Capture the cell that displays the provided text and extract its [X, Y] central coordinate. 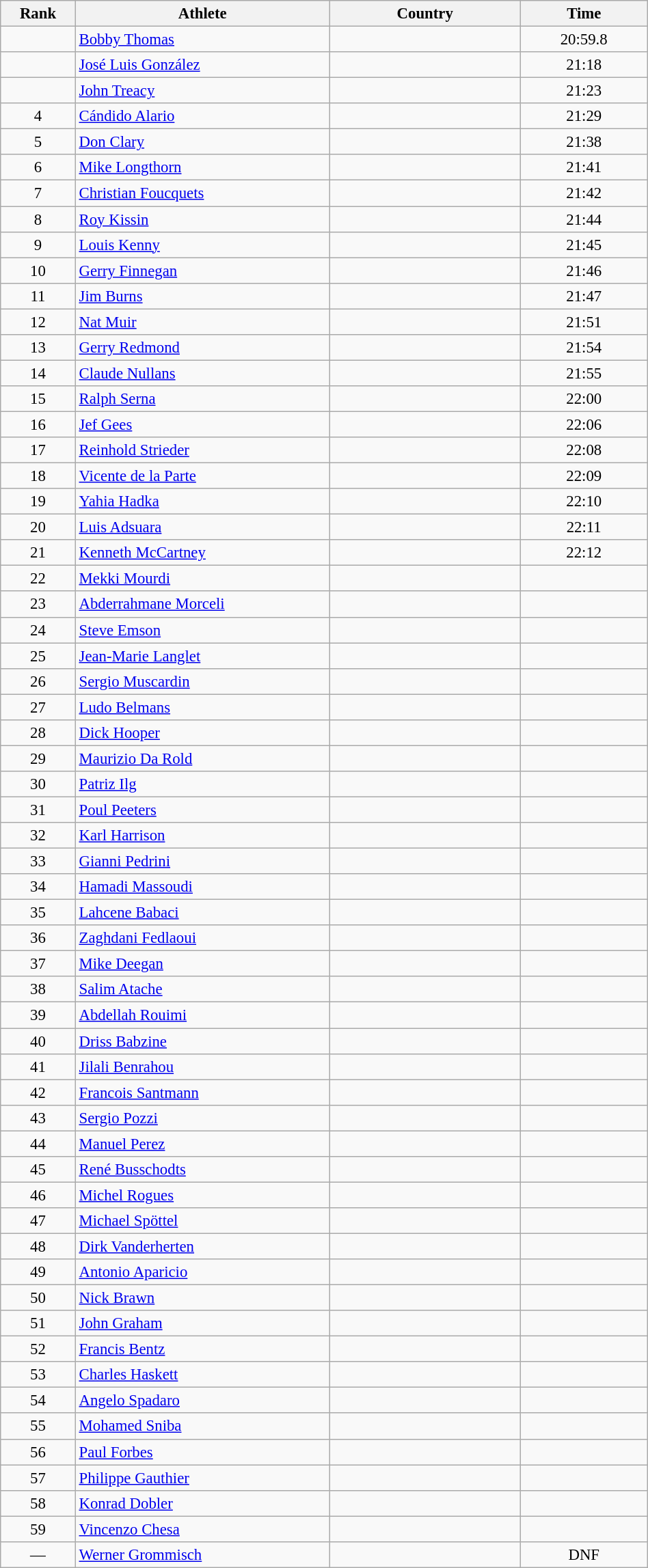
11 [38, 296]
59 [38, 1529]
21:29 [584, 116]
44 [38, 1144]
21:46 [584, 271]
12 [38, 322]
21:47 [584, 296]
Antonio Aparicio [202, 1272]
Cándido Alario [202, 116]
21:44 [584, 219]
Karl Harrison [202, 836]
Don Clary [202, 142]
Ralph Serna [202, 399]
21:42 [584, 193]
Jim Burns [202, 296]
Nick Brawn [202, 1298]
29 [38, 758]
Poul Peeters [202, 810]
Mike Longthorn [202, 167]
9 [38, 245]
21:23 [584, 91]
22:11 [584, 527]
8 [38, 219]
Hamadi Massoudi [202, 887]
Jilali Benrahou [202, 1067]
13 [38, 348]
25 [38, 656]
21:55 [584, 373]
45 [38, 1170]
31 [38, 810]
Michael Spöttel [202, 1221]
Patriz Ilg [202, 784]
Abderrahmane Morceli [202, 605]
Angelo Spadaro [202, 1401]
36 [38, 938]
56 [38, 1452]
40 [38, 1041]
Yahia Hadka [202, 501]
Rank [38, 14]
14 [38, 373]
Sergio Muscardin [202, 681]
19 [38, 501]
Luis Adsuara [202, 527]
Jef Gees [202, 424]
23 [38, 605]
22:06 [584, 424]
41 [38, 1067]
50 [38, 1298]
Vincenzo Chesa [202, 1529]
39 [38, 1015]
John Treacy [202, 91]
30 [38, 784]
20 [38, 527]
46 [38, 1195]
Salim Atache [202, 990]
Francois Santmann [202, 1092]
21:54 [584, 348]
Lahcene Babaci [202, 913]
Time [584, 14]
— [38, 1555]
Mohamed Sniba [202, 1427]
48 [38, 1246]
22:08 [584, 450]
Country [425, 14]
Gianni Pedrini [202, 862]
Francis Bentz [202, 1349]
34 [38, 887]
33 [38, 862]
Werner Grommisch [202, 1555]
Vicente de la Parte [202, 476]
Gerry Redmond [202, 348]
Maurizio Da Rold [202, 758]
René Busschodts [202, 1170]
Christian Foucquets [202, 193]
Philippe Gauthier [202, 1478]
38 [38, 990]
57 [38, 1478]
Ludo Belmans [202, 707]
Manuel Perez [202, 1144]
10 [38, 271]
4 [38, 116]
22 [38, 579]
21 [38, 553]
Dirk Vanderherten [202, 1246]
22:12 [584, 553]
DNF [584, 1555]
Zaghdani Fedlaoui [202, 938]
6 [38, 167]
51 [38, 1323]
15 [38, 399]
21:18 [584, 65]
22:10 [584, 501]
Reinhold Strieder [202, 450]
21:41 [584, 167]
49 [38, 1272]
5 [38, 142]
26 [38, 681]
21:51 [584, 322]
Jean-Marie Langlet [202, 656]
Athlete [202, 14]
Claude Nullans [202, 373]
Dick Hooper [202, 733]
55 [38, 1427]
John Graham [202, 1323]
Mike Deegan [202, 964]
58 [38, 1503]
Charles Haskett [202, 1375]
Kenneth McCartney [202, 553]
53 [38, 1375]
16 [38, 424]
22:09 [584, 476]
Roy Kissin [202, 219]
7 [38, 193]
Gerry Finnegan [202, 271]
21:45 [584, 245]
Abdellah Rouimi [202, 1015]
52 [38, 1349]
20:59.8 [584, 40]
17 [38, 450]
José Luis González [202, 65]
54 [38, 1401]
43 [38, 1118]
22:00 [584, 399]
21:38 [584, 142]
Konrad Dobler [202, 1503]
Paul Forbes [202, 1452]
37 [38, 964]
42 [38, 1092]
18 [38, 476]
47 [38, 1221]
32 [38, 836]
27 [38, 707]
Steve Emson [202, 630]
Bobby Thomas [202, 40]
Sergio Pozzi [202, 1118]
28 [38, 733]
35 [38, 913]
Louis Kenny [202, 245]
24 [38, 630]
Driss Babzine [202, 1041]
Michel Rogues [202, 1195]
Mekki Mourdi [202, 579]
Nat Muir [202, 322]
